Provide the [x, y] coordinate of the cell's center where the given text is located.  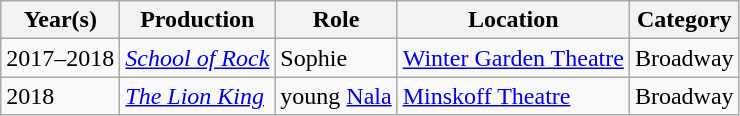
Minskoff Theatre [513, 96]
Year(s) [60, 20]
Sophie [336, 58]
Production [198, 20]
School of Rock [198, 58]
Winter Garden Theatre [513, 58]
young Nala [336, 96]
Category [684, 20]
Location [513, 20]
2017–2018 [60, 58]
The Lion King [198, 96]
2018 [60, 96]
Role [336, 20]
